Detect which cell encompasses the target text, then output its [x, y] center coordinate. 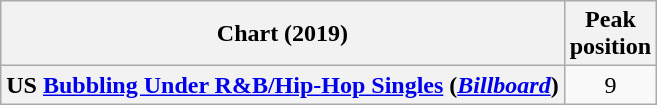
Chart (2019) [282, 34]
US Bubbling Under R&B/Hip-Hop Singles (Billboard) [282, 85]
Peakposition [610, 34]
9 [610, 85]
